From the cell containing the given text, extract its center point as [X, Y] coordinate. 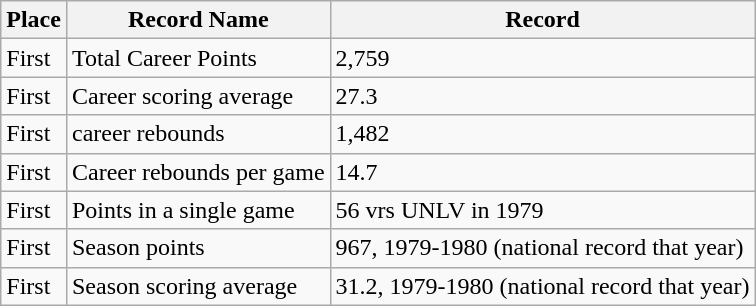
Total Career Points [198, 58]
Career scoring average [198, 96]
27.3 [542, 96]
Career rebounds per game [198, 172]
31.2, 1979-1980 (national record that year) [542, 286]
14.7 [542, 172]
967, 1979-1980 (national record that year) [542, 248]
Place [34, 20]
career rebounds [198, 134]
2,759 [542, 58]
Record [542, 20]
56 vrs UNLV in 1979 [542, 210]
Season scoring average [198, 286]
Season points [198, 248]
Points in a single game [198, 210]
1,482 [542, 134]
Record Name [198, 20]
